Detect which cell encompasses the target text, then output its (x, y) center coordinate. 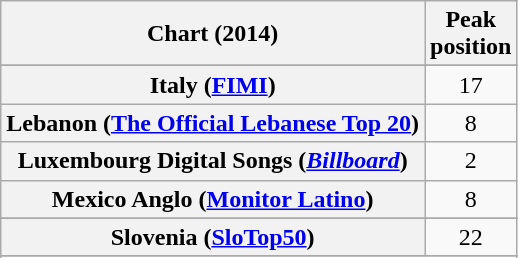
Chart (2014) (213, 34)
Mexico Anglo (Monitor Latino) (213, 199)
Peakposition (471, 34)
Luxembourg Digital Songs (Billboard) (213, 161)
Italy (FIMI) (213, 85)
Slovenia (SloTop50) (213, 237)
Lebanon (The Official Lebanese Top 20) (213, 123)
2 (471, 161)
22 (471, 237)
17 (471, 85)
